Return (X, Y) of the center of cell containing provided text 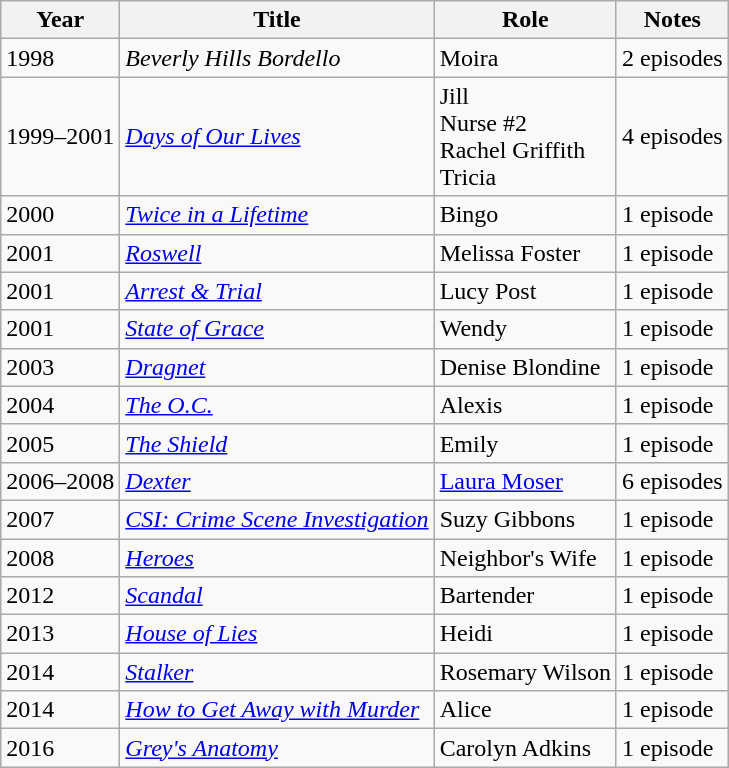
CSI: Crime Scene Investigation (277, 519)
2005 (60, 443)
Dexter (277, 481)
Grey's Anatomy (277, 748)
Scandal (277, 596)
2007 (60, 519)
Rosemary Wilson (525, 672)
Heroes (277, 557)
Carolyn Adkins (525, 748)
Beverly Hills Bordello (277, 58)
4 episodes (672, 136)
2012 (60, 596)
Laura Moser (525, 481)
2016 (60, 748)
Twice in a Lifetime (277, 215)
1998 (60, 58)
Dragnet (277, 367)
2000 (60, 215)
The Shield (277, 443)
Lucy Post (525, 291)
Emily (525, 443)
Title (277, 20)
Moira (525, 58)
How to Get Away with Murder (277, 710)
Role (525, 20)
Notes (672, 20)
Heidi (525, 634)
Suzy Gibbons (525, 519)
The O.C. (277, 405)
2008 (60, 557)
Days of Our Lives (277, 136)
House of Lies (277, 634)
2006–2008 (60, 481)
JillNurse #2Rachel GriffithTricia (525, 136)
Stalker (277, 672)
Melissa Foster (525, 253)
2003 (60, 367)
Neighbor's Wife (525, 557)
1999–2001 (60, 136)
Year (60, 20)
Arrest & Trial (277, 291)
2004 (60, 405)
State of Grace (277, 329)
2013 (60, 634)
Roswell (277, 253)
6 episodes (672, 481)
Bingo (525, 215)
Alexis (525, 405)
Wendy (525, 329)
Alice (525, 710)
Denise Blondine (525, 367)
2 episodes (672, 58)
Bartender (525, 596)
